Locate the cell with the specified text and output its [x, y] center coordinate. 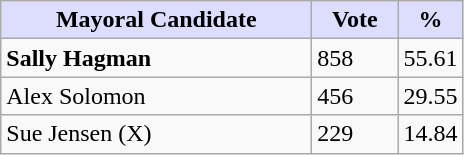
Sue Jensen (X) [156, 134]
Alex Solomon [156, 96]
229 [355, 134]
Mayoral Candidate [156, 20]
Sally Hagman [156, 58]
858 [355, 58]
% [430, 20]
456 [355, 96]
29.55 [430, 96]
14.84 [430, 134]
Vote [355, 20]
55.61 [430, 58]
